Capture the cell that displays the provided text and extract its [X, Y] central coordinate. 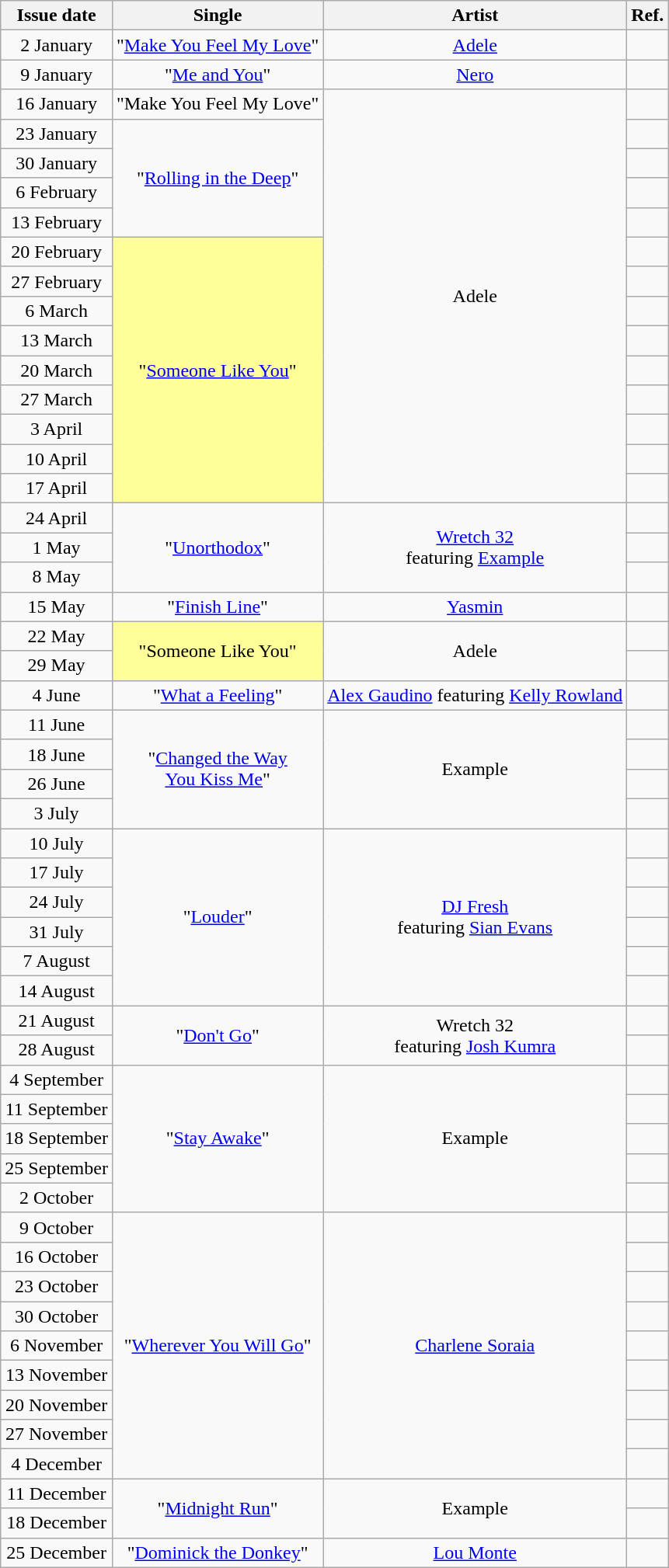
"Midnight Run" [218, 1508]
DJ Freshfeaturing Sian Evans [476, 916]
30 January [57, 163]
"Stay Awake" [218, 1139]
"Rolling in the Deep" [218, 178]
Wretch 32featuring Example [476, 548]
15 May [57, 607]
22 May [57, 636]
6 November [57, 1346]
Ref. [648, 16]
23 January [57, 134]
1 May [57, 548]
4 September [57, 1080]
11 June [57, 725]
18 June [57, 754]
"Louder" [218, 916]
26 June [57, 784]
11 December [57, 1493]
Yasmin [476, 607]
Single [218, 16]
Alex Gaudino featuring Kelly Rowland [476, 695]
20 November [57, 1405]
6 March [57, 311]
2 January [57, 45]
4 December [57, 1464]
13 March [57, 340]
"What a Feeling" [218, 695]
13 November [57, 1375]
Charlene Soraia [476, 1345]
27 March [57, 400]
10 April [57, 459]
28 August [57, 1050]
Artist [476, 16]
4 June [57, 695]
"Dominick the Donkey" [218, 1552]
16 January [57, 104]
30 October [57, 1316]
21 August [57, 1020]
14 August [57, 991]
9 October [57, 1227]
7 August [57, 961]
17 July [57, 873]
20 March [57, 370]
"Don't Go" [218, 1035]
24 April [57, 518]
3 July [57, 813]
"Changed the WayYou Kiss Me" [218, 769]
"Wherever You Will Go" [218, 1345]
2 October [57, 1198]
25 December [57, 1552]
Wretch 32featuring Josh Kumra [476, 1035]
"Finish Line" [218, 607]
29 May [57, 666]
"Me and You" [218, 75]
18 December [57, 1523]
13 February [57, 222]
16 October [57, 1257]
25 September [57, 1168]
11 September [57, 1109]
24 July [57, 902]
10 July [57, 843]
20 February [57, 252]
"Unorthodox" [218, 548]
Nero [476, 75]
6 February [57, 193]
9 January [57, 75]
Lou Monte [476, 1552]
18 September [57, 1139]
31 July [57, 932]
8 May [57, 577]
27 November [57, 1434]
Issue date [57, 16]
27 February [57, 281]
17 April [57, 488]
3 April [57, 429]
23 October [57, 1286]
